Find where the given text appears and provide that cell's center as [X, Y] coordinate. 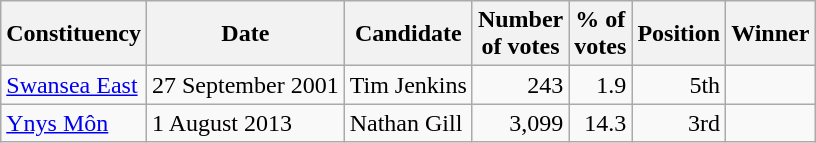
Tim Jenkins [408, 85]
Numberof votes [520, 34]
Date [245, 34]
Constituency [74, 34]
3,099 [520, 123]
243 [520, 85]
27 September 2001 [245, 85]
5th [679, 85]
Position [679, 34]
Swansea East [74, 85]
3rd [679, 123]
14.3 [600, 123]
1.9 [600, 85]
Nathan Gill [408, 123]
Ynys Môn [74, 123]
% ofvotes [600, 34]
Candidate [408, 34]
Winner [770, 34]
1 August 2013 [245, 123]
